Scan for the cell matching the given text and deliver its [X, Y] coordinate at center. 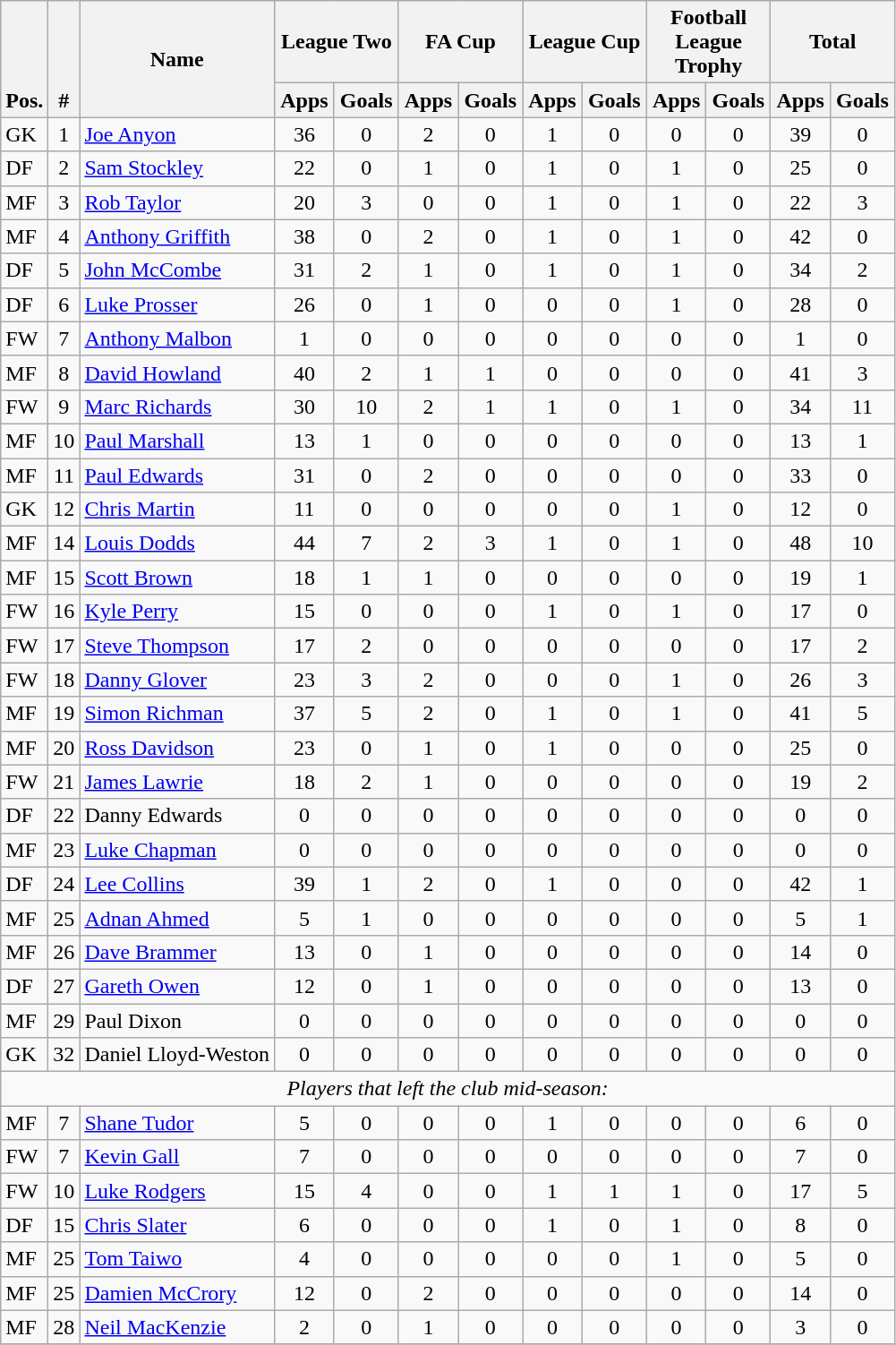
Players that left the club mid-season: [448, 1089]
33 [800, 475]
David Howland [177, 373]
Paul Dixon [177, 1020]
Daniel Lloyd-Weston [177, 1055]
Simon Richman [177, 714]
Lee Collins [177, 884]
9 [64, 407]
38 [304, 236]
44 [304, 544]
Kyle Perry [177, 612]
Danny Edwards [177, 816]
16 [64, 612]
# [64, 59]
Anthony Griffith [177, 236]
John McCombe [177, 270]
32 [64, 1055]
Gareth Owen [177, 986]
Luke Chapman [177, 850]
21 [64, 782]
League Two [337, 42]
Luke Prosser [177, 304]
Anthony Malbon [177, 338]
Danny Glover [177, 680]
Damien McCrory [177, 1293]
Ross Davidson [177, 748]
48 [800, 544]
Joe Anyon [177, 134]
League Cup [585, 42]
Paul Marshall [177, 441]
Name [177, 59]
Pos. [25, 59]
Chris Slater [177, 1225]
37 [304, 714]
Shane Tudor [177, 1123]
30 [304, 407]
40 [304, 373]
Football League Trophy [709, 42]
Kevin Gall [177, 1157]
Scott Brown [177, 578]
Chris Martin [177, 510]
Marc Richards [177, 407]
Steve Thompson [177, 646]
Adnan Ahmed [177, 918]
Dave Brammer [177, 952]
Total [832, 42]
Tom Taiwo [177, 1259]
24 [64, 884]
Neil MacKenzie [177, 1327]
Louis Dodds [177, 544]
James Lawrie [177, 782]
Sam Stockley [177, 168]
Rob Taylor [177, 202]
FA Cup [460, 42]
Paul Edwards [177, 475]
36 [304, 134]
Luke Rodgers [177, 1191]
29 [64, 1020]
27 [64, 986]
